Return (x, y) of the center of cell containing provided text 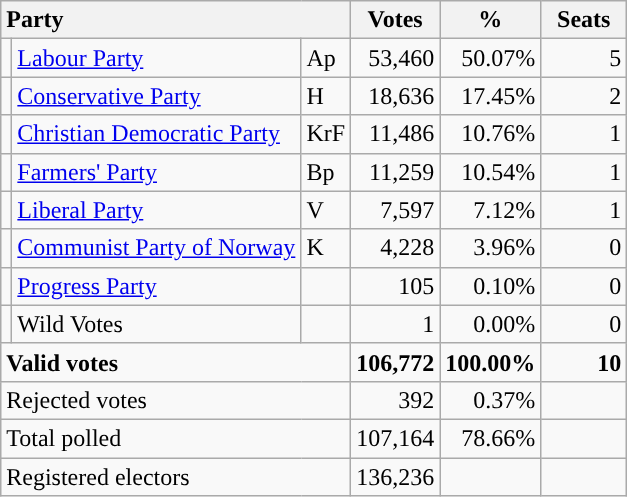
Farmers' Party (156, 172)
Conservative Party (156, 96)
Registered electors (176, 477)
5 (584, 58)
78.66% (490, 438)
107,164 (396, 438)
53,460 (396, 58)
10.54% (490, 172)
7.12% (490, 210)
Progress Party (156, 286)
0.10% (490, 286)
2 (584, 96)
Party (176, 20)
H (326, 96)
17.45% (490, 96)
106,772 (396, 362)
Seats (584, 20)
7,597 (396, 210)
Votes (396, 20)
11,486 (396, 134)
Labour Party (156, 58)
Valid votes (176, 362)
136,236 (396, 477)
50.07% (490, 58)
Communist Party of Norway (156, 248)
KrF (326, 134)
392 (396, 400)
Liberal Party (156, 210)
Rejected votes (176, 400)
K (326, 248)
Wild Votes (156, 324)
4,228 (396, 248)
Total polled (176, 438)
V (326, 210)
% (490, 20)
10.76% (490, 134)
Christian Democratic Party (156, 134)
Bp (326, 172)
0.00% (490, 324)
105 (396, 286)
18,636 (396, 96)
11,259 (396, 172)
Ap (326, 58)
3.96% (490, 248)
10 (584, 362)
100.00% (490, 362)
0.37% (490, 400)
